Capture the cell that displays the provided text and extract its (x, y) central coordinate. 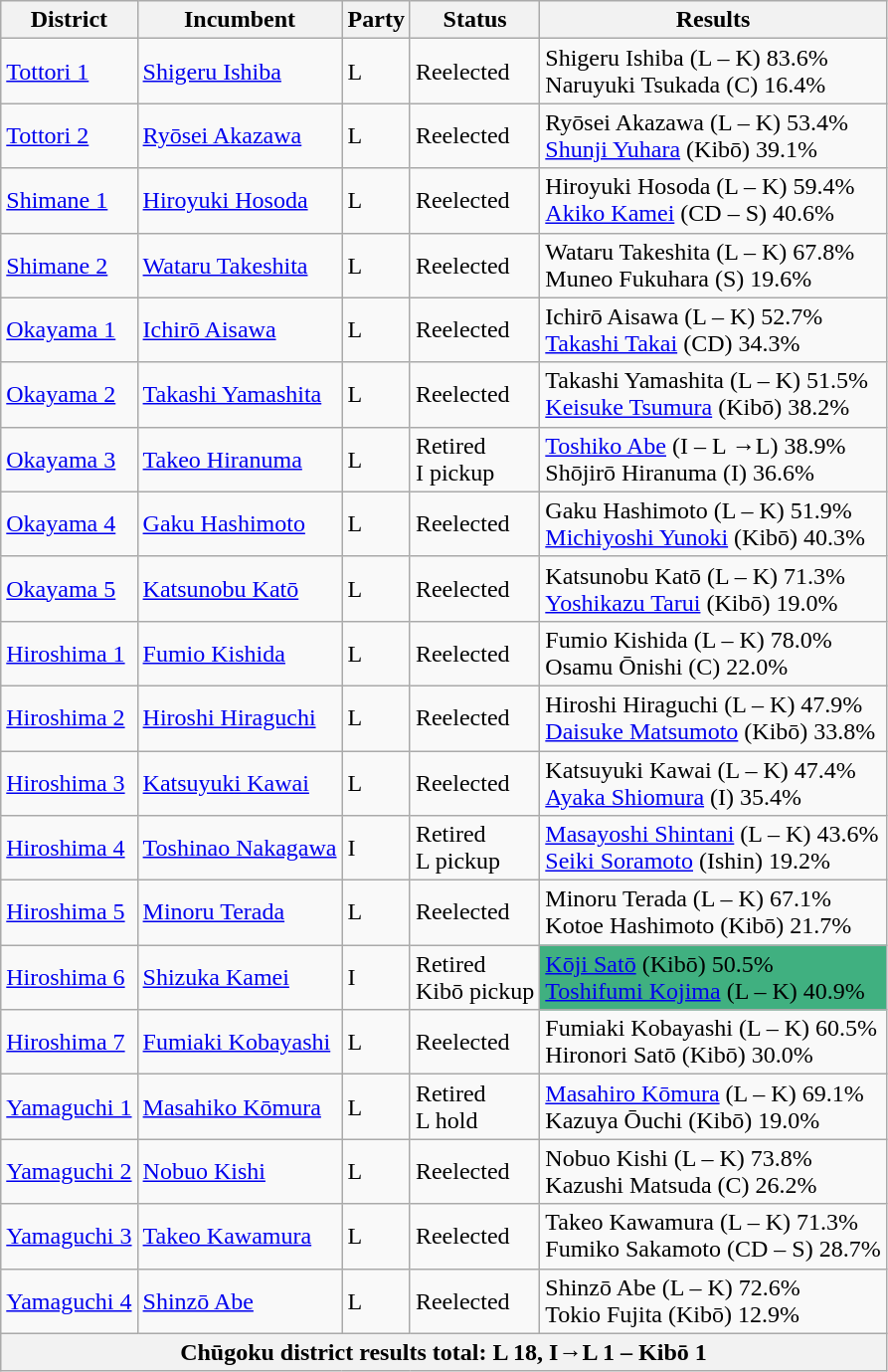
Ichirō Aisawa (240, 330)
Ryōsei Akazawa (240, 135)
Okayama 3 (70, 460)
Shinzō Abe (L – K) 72.6%Tokio Fujita (Kibō) 12.9% (713, 1301)
Wataru Takeshita (L – K) 67.8%Muneo Fukuhara (S) 19.6% (713, 265)
Fumio Kishida (L – K) 78.0%Osamu Ōnishi (C) 22.0% (713, 653)
Hiroshima 3 (70, 782)
Masayoshi Shintani (L – K) 43.6%Seiki Soramoto (Ishin) 19.2% (713, 848)
Takashi Yamashita (240, 394)
Katsunobu Katō (240, 589)
Okayama 5 (70, 589)
Minoru Terada (240, 913)
Fumiaki Kobayashi (240, 1043)
Masahiko Kōmura (240, 1106)
Hiroshima 4 (70, 848)
RetiredI pickup (474, 460)
Katsunobu Katō (L – K) 71.3%Yoshikazu Tarui (Kibō) 19.0% (713, 589)
Kōji Satō (Kibō) 50.5%Toshifumi Kojima (L – K) 40.9% (713, 977)
Shigeru Ishiba (240, 72)
Toshinao Nakagawa (240, 848)
Nobuo Kishi (240, 1172)
Hiroshima 5 (70, 913)
Shigeru Ishiba (L – K) 83.6%Naruyuki Tsukada (C) 16.4% (713, 72)
Takashi Yamashita (L – K) 51.5%Keisuke Tsumura (Kibō) 38.2% (713, 394)
Okayama 4 (70, 523)
Katsuyuki Kawai (L – K) 47.4%Ayaka Shiomura (I) 35.4% (713, 782)
Yamaguchi 2 (70, 1172)
Hiroyuki Hosoda (240, 201)
Hiroshima 1 (70, 653)
Okayama 2 (70, 394)
Hiroshi Hiraguchi (L – K) 47.9%Daisuke Matsumoto (Kibō) 33.8% (713, 718)
Results (713, 20)
Hiroshi Hiraguchi (240, 718)
Ryōsei Akazawa (L – K) 53.4%Shunji Yuhara (Kibō) 39.1% (713, 135)
Okayama 1 (70, 330)
Status (474, 20)
Shimane 1 (70, 201)
Hiroshima 6 (70, 977)
Hiroyuki Hosoda (L – K) 59.4%Akiko Kamei (CD – S) 40.6% (713, 201)
Toshiko Abe (I – L →L) 38.9%Shōjirō Hiranuma (I) 36.6% (713, 460)
Shimane 2 (70, 265)
Katsuyuki Kawai (240, 782)
Ichirō Aisawa (L – K) 52.7%Takashi Takai (CD) 34.3% (713, 330)
Masahiro Kōmura (L – K) 69.1%Kazuya Ōuchi (Kibō) 19.0% (713, 1106)
Yamaguchi 3 (70, 1236)
Tottori 2 (70, 135)
Minoru Terada (L – K) 67.1%Kotoe Hashimoto (Kibō) 21.7% (713, 913)
Tottori 1 (70, 72)
Shizuka Kamei (240, 977)
Chūgoku district results total: L 18, I→L 1 – Kibō 1 (444, 1352)
RetiredKibō pickup (474, 977)
Incumbent (240, 20)
Yamaguchi 4 (70, 1301)
District (70, 20)
Fumio Kishida (240, 653)
Gaku Hashimoto (L – K) 51.9%Michiyoshi Yunoki (Kibō) 40.3% (713, 523)
Wataru Takeshita (240, 265)
Fumiaki Kobayashi (L – K) 60.5%Hironori Satō (Kibō) 30.0% (713, 1043)
RetiredL hold (474, 1106)
Nobuo Kishi (L – K) 73.8%Kazushi Matsuda (C) 26.2% (713, 1172)
Takeo Kawamura (240, 1236)
RetiredL pickup (474, 848)
Gaku Hashimoto (240, 523)
Hiroshima 2 (70, 718)
Takeo Kawamura (L – K) 71.3%Fumiko Sakamoto (CD – S) 28.7% (713, 1236)
Hiroshima 7 (70, 1043)
Shinzō Abe (240, 1301)
Party (376, 20)
Yamaguchi 1 (70, 1106)
Takeo Hiranuma (240, 460)
